Determine the (X, Y) coordinate at the center of the cell enclosing the given text.  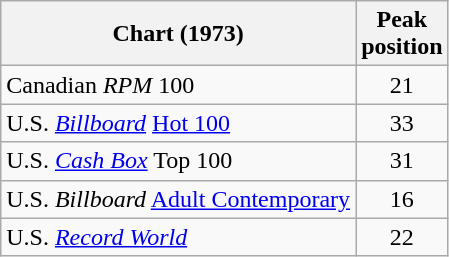
U.S. Record World (178, 237)
21 (402, 85)
16 (402, 199)
U.S. Cash Box Top 100 (178, 161)
Chart (1973) (178, 34)
U.S. Billboard Hot 100 (178, 123)
Peakposition (402, 34)
Canadian RPM 100 (178, 85)
33 (402, 123)
22 (402, 237)
31 (402, 161)
U.S. Billboard Adult Contemporary (178, 199)
